Search for the cell housing the specified text and yield its [x, y] center coordinate. 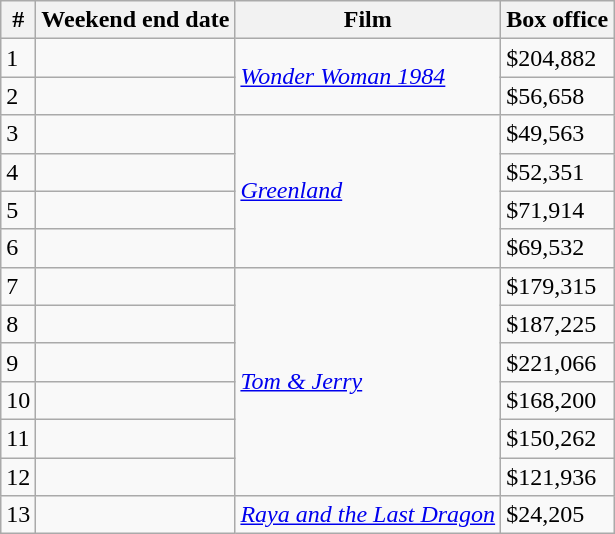
Raya and the Last Dragon [368, 515]
3 [18, 134]
$121,936 [558, 477]
$187,225 [558, 324]
Box office [558, 20]
6 [18, 248]
4 [18, 172]
$150,262 [558, 438]
8 [18, 324]
10 [18, 400]
2 [18, 96]
7 [18, 286]
11 [18, 438]
Weekend end date [136, 20]
$179,315 [558, 286]
$204,882 [558, 58]
13 [18, 515]
9 [18, 362]
$69,532 [558, 248]
5 [18, 210]
Wonder Woman 1984 [368, 77]
# [18, 20]
$221,066 [558, 362]
$24,205 [558, 515]
1 [18, 58]
Film [368, 20]
$49,563 [558, 134]
$71,914 [558, 210]
$56,658 [558, 96]
$52,351 [558, 172]
$168,200 [558, 400]
Greenland [368, 191]
Tom & Jerry [368, 381]
12 [18, 477]
